Locate the cell with the specified text and output its [x, y] center coordinate. 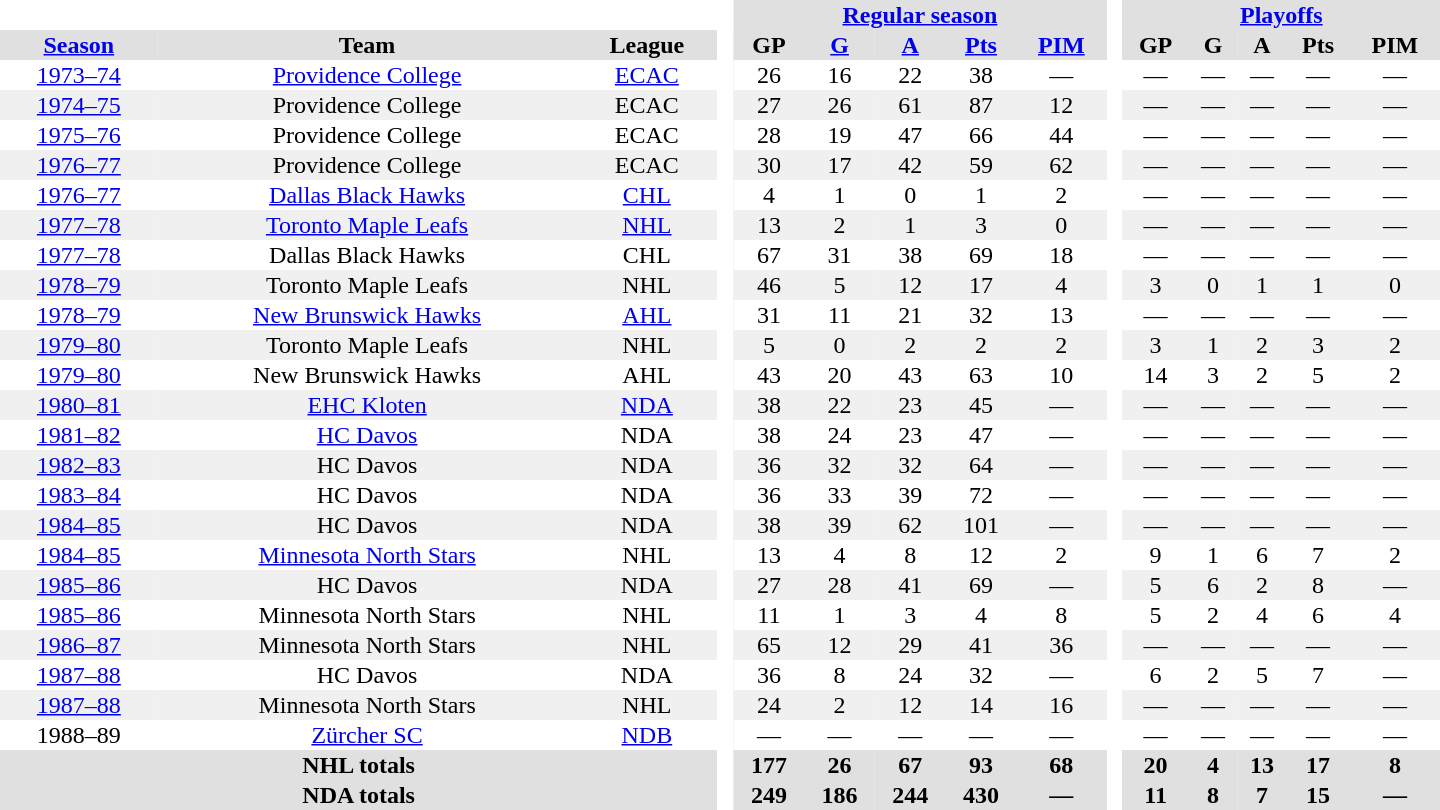
NHL totals [358, 765]
68 [1061, 765]
1975–76 [79, 135]
Playoffs [1282, 15]
66 [982, 135]
61 [910, 105]
NDA totals [358, 795]
1980–81 [79, 405]
244 [910, 795]
1983–84 [79, 495]
1973–74 [79, 75]
59 [982, 165]
177 [770, 765]
29 [910, 645]
EHC Kloten [368, 405]
87 [982, 105]
League [646, 45]
NDB [646, 735]
65 [770, 645]
19 [840, 135]
15 [1318, 795]
18 [1061, 255]
Season [79, 45]
21 [910, 315]
9 [1156, 555]
Zürcher SC [368, 735]
64 [982, 465]
45 [982, 405]
101 [982, 525]
1974–75 [79, 105]
42 [910, 165]
30 [770, 165]
10 [1061, 375]
46 [770, 285]
1988–89 [79, 735]
93 [982, 765]
186 [840, 795]
63 [982, 375]
1981–82 [79, 435]
430 [982, 795]
33 [840, 495]
72 [982, 495]
249 [770, 795]
1982–83 [79, 465]
Regular season [920, 15]
Team [368, 45]
44 [1061, 135]
1986–87 [79, 645]
